Provide the (x, y) coordinate of the cell's center where the given text is located.  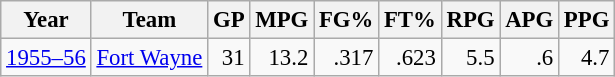
Team (150, 20)
GP (229, 20)
4.7 (587, 58)
.623 (410, 58)
FG% (346, 20)
.317 (346, 58)
13.2 (282, 58)
RPG (470, 20)
FT% (410, 20)
1955–56 (46, 58)
31 (229, 58)
APG (530, 20)
PPG (587, 20)
MPG (282, 20)
.6 (530, 58)
Fort Wayne (150, 58)
Year (46, 20)
5.5 (470, 58)
